Search for the cell housing the specified text and yield its (x, y) center coordinate. 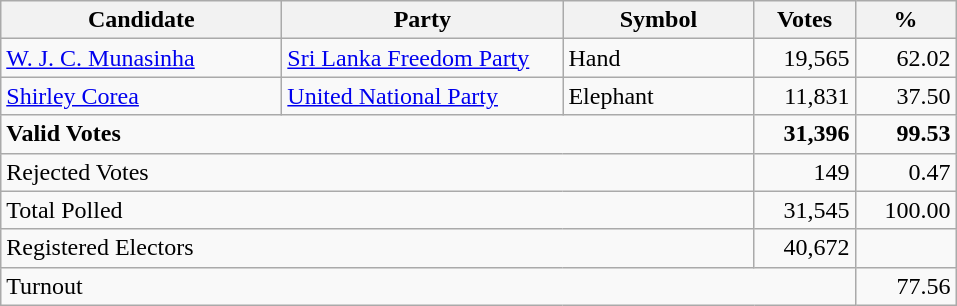
% (906, 20)
0.47 (906, 172)
Votes (804, 20)
62.02 (906, 58)
100.00 (906, 210)
40,672 (804, 248)
Total Polled (378, 210)
99.53 (906, 134)
Shirley Corea (142, 96)
Valid Votes (378, 134)
Rejected Votes (378, 172)
11,831 (804, 96)
United National Party (422, 96)
Symbol (658, 20)
Party (422, 20)
149 (804, 172)
Hand (658, 58)
77.56 (906, 286)
Elephant (658, 96)
Registered Electors (378, 248)
31,396 (804, 134)
Sri Lanka Freedom Party (422, 58)
W. J. C. Munasinha (142, 58)
Candidate (142, 20)
37.50 (906, 96)
Turnout (428, 286)
31,545 (804, 210)
19,565 (804, 58)
